For the text-containing cell, return its midpoint in [x, y] coordinate format. 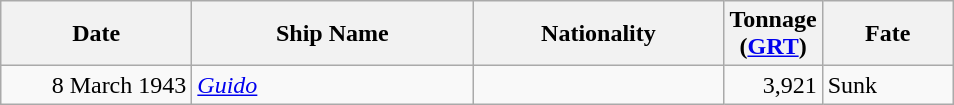
8 March 1943 [96, 85]
Sunk [888, 85]
Date [96, 34]
Nationality [598, 34]
Tonnage(GRT) [773, 34]
Ship Name [332, 34]
Guido [332, 85]
3,921 [773, 85]
Fate [888, 34]
